Search for the cell housing the specified text and yield its (X, Y) center coordinate. 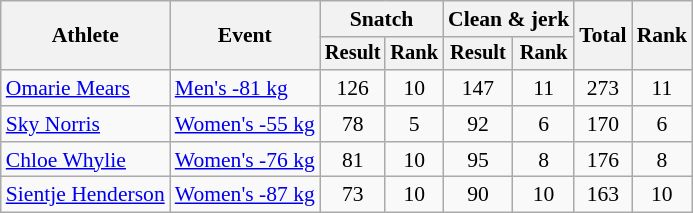
273 (602, 88)
Women's -76 kg (245, 160)
5 (414, 124)
126 (353, 88)
Women's -55 kg (245, 124)
Event (245, 36)
Chloe Whylie (86, 160)
Sky Norris (86, 124)
95 (478, 160)
Athlete (86, 36)
Omarie Mears (86, 88)
176 (602, 160)
Total (602, 36)
Men's -81 kg (245, 88)
78 (353, 124)
170 (602, 124)
163 (602, 195)
73 (353, 195)
90 (478, 195)
Snatch (382, 19)
Sientje Henderson (86, 195)
Clean & jerk (508, 19)
Women's -87 kg (245, 195)
147 (478, 88)
81 (353, 160)
92 (478, 124)
